Determine the [X, Y] coordinate at the center of the cell enclosing the given text.  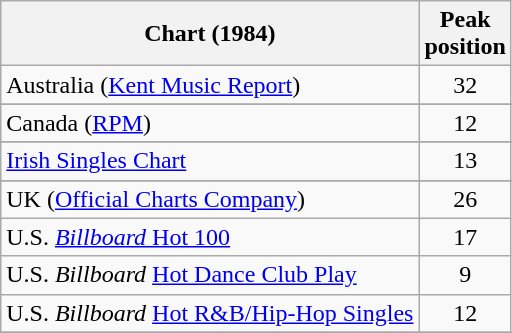
Peakposition [465, 34]
9 [465, 275]
Canada (RPM) [210, 123]
Australia (Kent Music Report) [210, 85]
U.S. Billboard Hot R&B/Hip-Hop Singles [210, 313]
Irish Singles Chart [210, 161]
U.S. Billboard Hot 100 [210, 237]
U.S. Billboard Hot Dance Club Play [210, 275]
13 [465, 161]
32 [465, 85]
UK (Official Charts Company) [210, 199]
26 [465, 199]
17 [465, 237]
Chart (1984) [210, 34]
